Find where the given text appears and provide that cell's center as [x, y] coordinate. 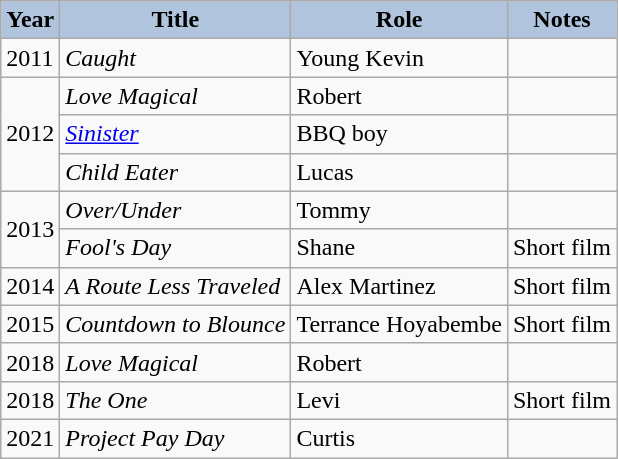
Fool's Day [176, 248]
Child Eater [176, 172]
Alex Martinez [400, 286]
2012 [30, 134]
BBQ boy [400, 134]
Year [30, 20]
Curtis [400, 438]
Over/Under [176, 210]
2011 [30, 58]
Notes [562, 20]
Countdown to Blounce [176, 324]
2015 [30, 324]
Title [176, 20]
Levi [400, 400]
Terrance Hoyabembe [400, 324]
2013 [30, 229]
Shane [400, 248]
Lucas [400, 172]
Role [400, 20]
Project Pay Day [176, 438]
Young Kevin [400, 58]
2021 [30, 438]
Caught [176, 58]
Tommy [400, 210]
Sinister [176, 134]
2014 [30, 286]
The One [176, 400]
A Route Less Traveled [176, 286]
